Detect which cell encompasses the target text, then output its (X, Y) center coordinate. 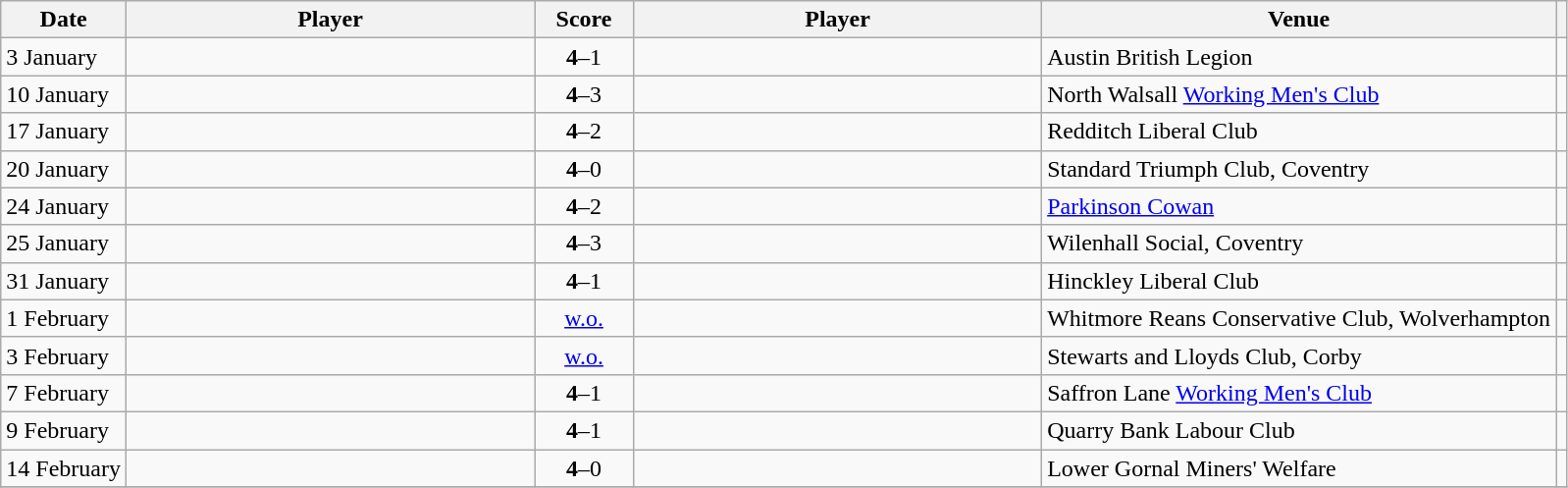
Stewarts and Lloyds Club, Corby (1299, 355)
20 January (64, 169)
Saffron Lane Working Men's Club (1299, 393)
14 February (64, 468)
17 January (64, 132)
3 January (64, 57)
Wilenhall Social, Coventry (1299, 244)
Parkinson Cowan (1299, 206)
Austin British Legion (1299, 57)
7 February (64, 393)
Lower Gornal Miners' Welfare (1299, 468)
Quarry Bank Labour Club (1299, 430)
Date (64, 20)
10 January (64, 94)
Venue (1299, 20)
Redditch Liberal Club (1299, 132)
3 February (64, 355)
25 January (64, 244)
Hinckley Liberal Club (1299, 281)
1 February (64, 318)
24 January (64, 206)
Whitmore Reans Conservative Club, Wolverhampton (1299, 318)
Score (585, 20)
North Walsall Working Men's Club (1299, 94)
Standard Triumph Club, Coventry (1299, 169)
31 January (64, 281)
9 February (64, 430)
